Detect which cell encompasses the target text, then output its [X, Y] center coordinate. 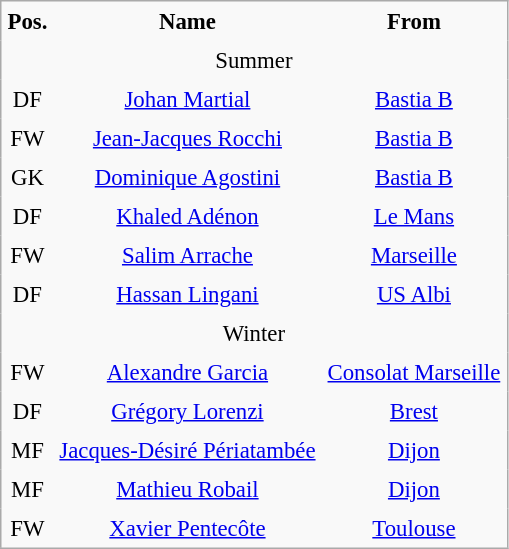
Jacques-Désiré Périatambée [187, 450]
Name [187, 21]
Toulouse [414, 528]
Mathieu Robail [187, 490]
Dominique Agostini [187, 178]
Grégory Lorenzi [187, 412]
Xavier Pentecôte [187, 528]
Khaled Adénon [187, 216]
Salim Arrache [187, 256]
Alexandre Garcia [187, 372]
Brest [414, 412]
Winter [254, 334]
US Albi [414, 294]
From [414, 21]
Johan Martial [187, 100]
Le Mans [414, 216]
Marseille [414, 256]
Hassan Lingani [187, 294]
Consolat Marseille [414, 372]
Pos. [28, 21]
Summer [254, 60]
Jean-Jacques Rocchi [187, 138]
GK [28, 178]
